Find where the given text appears and provide that cell's center as (X, Y) coordinate. 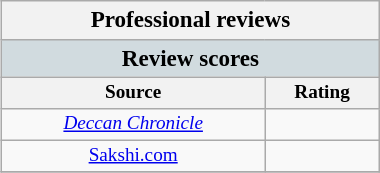
Deccan Chronicle (134, 124)
Source (134, 93)
Review scores (191, 58)
Sakshi.com (134, 156)
Rating (322, 93)
Professional reviews (191, 20)
